Detect which cell encompasses the target text, then output its (X, Y) center coordinate. 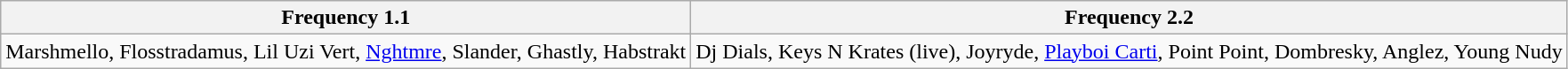
Marshmello, Flosstradamus, Lil Uzi Vert, Nghtmre, Slander, Ghastly, Habstrakt (346, 51)
Frequency 1.1 (346, 18)
Frequency 2.2 (1130, 18)
Dj Dials, Keys N Krates (live), Joyryde, Playboi Carti, Point Point, Dombresky, Anglez, Young Nudy (1130, 51)
